Output the (X, Y) coordinate of the center of the cell containing the given text.  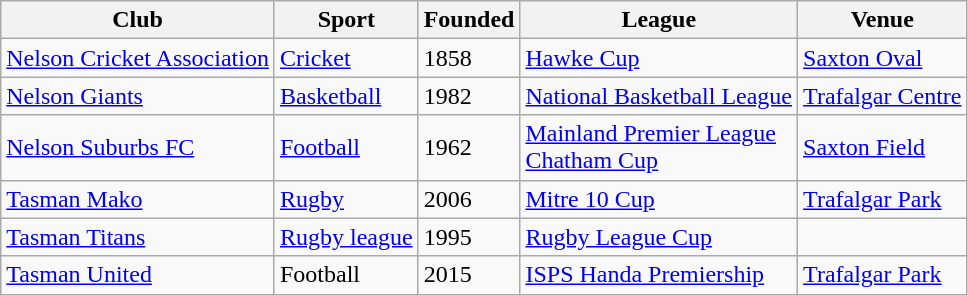
1982 (469, 96)
Rugby league (346, 237)
Rugby League Cup (659, 237)
Mitre 10 Cup (659, 199)
Club (138, 20)
ISPS Handa Premiership (659, 275)
Hawke Cup (659, 58)
Nelson Giants (138, 96)
1962 (469, 148)
Saxton Oval (882, 58)
Tasman Titans (138, 237)
1858 (469, 58)
2015 (469, 275)
2006 (469, 199)
Tasman Mako (138, 199)
1995 (469, 237)
Founded (469, 20)
Sport (346, 20)
Basketball (346, 96)
Venue (882, 20)
National Basketball League (659, 96)
League (659, 20)
Tasman United (138, 275)
Nelson Cricket Association (138, 58)
Rugby (346, 199)
Trafalgar Centre (882, 96)
Mainland Premier League Chatham Cup (659, 148)
Saxton Field (882, 148)
Cricket (346, 58)
Nelson Suburbs FC (138, 148)
